Return the (X, Y) coordinate for the center point of the cell that contains the specified text.  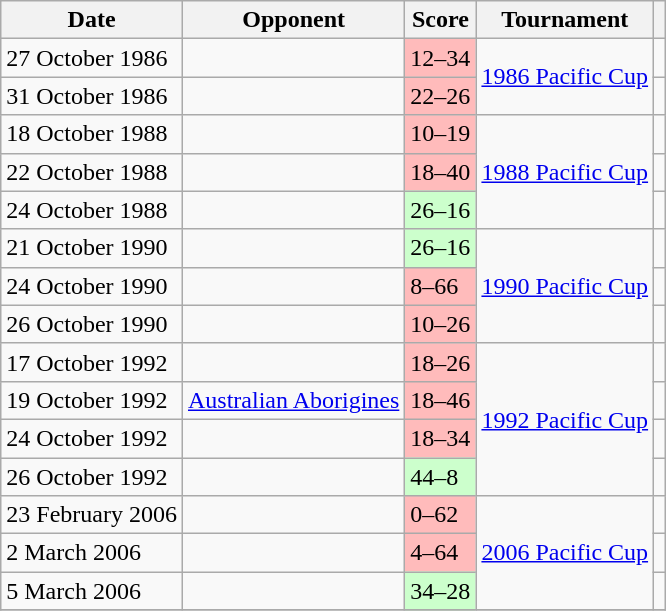
Australian Aborigines (293, 400)
26 October 1992 (92, 477)
21 October 1990 (92, 248)
18–26 (440, 362)
22–26 (440, 96)
2006 Pacific Cup (565, 553)
10–19 (440, 134)
1986 Pacific Cup (565, 77)
24 October 1992 (92, 438)
44–8 (440, 477)
18 October 1988 (92, 134)
Tournament (565, 20)
1992 Pacific Cup (565, 419)
22 October 1988 (92, 172)
Opponent (293, 20)
18–34 (440, 438)
10–26 (440, 324)
27 October 1986 (92, 58)
12–34 (440, 58)
1988 Pacific Cup (565, 172)
19 October 1992 (92, 400)
17 October 1992 (92, 362)
31 October 1986 (92, 96)
26 October 1990 (92, 324)
24 October 1990 (92, 286)
8–66 (440, 286)
2 March 2006 (92, 553)
4–64 (440, 553)
Date (92, 20)
23 February 2006 (92, 515)
34–28 (440, 591)
5 March 2006 (92, 591)
1990 Pacific Cup (565, 286)
0–62 (440, 515)
Score (440, 20)
24 October 1988 (92, 210)
18–46 (440, 400)
18–40 (440, 172)
